Pinpoint the cell where the given text exists, returning its (X, Y) midpoint coordinate. 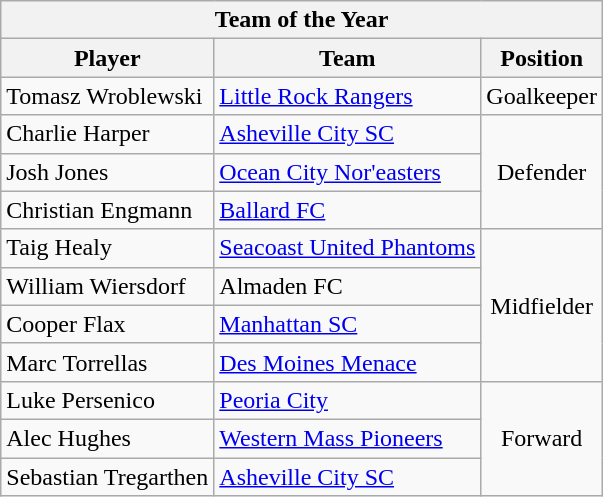
Position (542, 58)
Josh Jones (108, 172)
Taig Healy (108, 248)
Little Rock Rangers (348, 96)
Charlie Harper (108, 134)
Luke Persenico (108, 400)
Sebastian Tregarthen (108, 477)
Manhattan SC (348, 324)
Goalkeeper (542, 96)
Defender (542, 172)
William Wiersdorf (108, 286)
Almaden FC (348, 286)
Western Mass Pioneers (348, 438)
Seacoast United Phantoms (348, 248)
Midfielder (542, 305)
Player (108, 58)
Team (348, 58)
Alec Hughes (108, 438)
Forward (542, 438)
Team of the Year (302, 20)
Peoria City (348, 400)
Christian Engmann (108, 210)
Tomasz Wroblewski (108, 96)
Ocean City Nor'easters (348, 172)
Cooper Flax (108, 324)
Marc Torrellas (108, 362)
Ballard FC (348, 210)
Des Moines Menace (348, 362)
